Output the (x, y) coordinate of the center of the cell containing the given text.  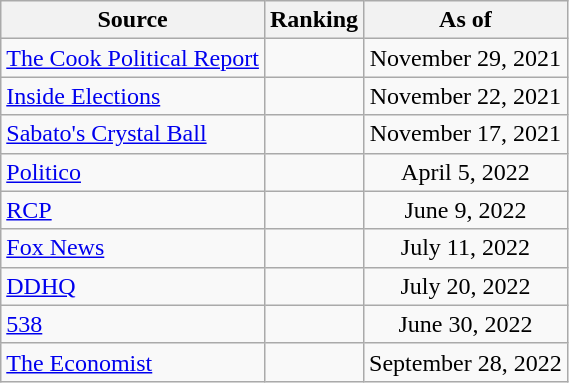
DDHQ (133, 286)
April 5, 2022 (466, 172)
June 9, 2022 (466, 210)
Sabato's Crystal Ball (133, 134)
November 17, 2021 (466, 134)
538 (133, 324)
Politico (133, 172)
Inside Elections (133, 96)
As of (466, 20)
November 29, 2021 (466, 58)
Source (133, 20)
June 30, 2022 (466, 324)
July 11, 2022 (466, 248)
RCP (133, 210)
September 28, 2022 (466, 362)
July 20, 2022 (466, 286)
The Economist (133, 362)
Ranking (314, 20)
Fox News (133, 248)
November 22, 2021 (466, 96)
The Cook Political Report (133, 58)
